Pinpoint the cell where the given text exists, returning its [x, y] midpoint coordinate. 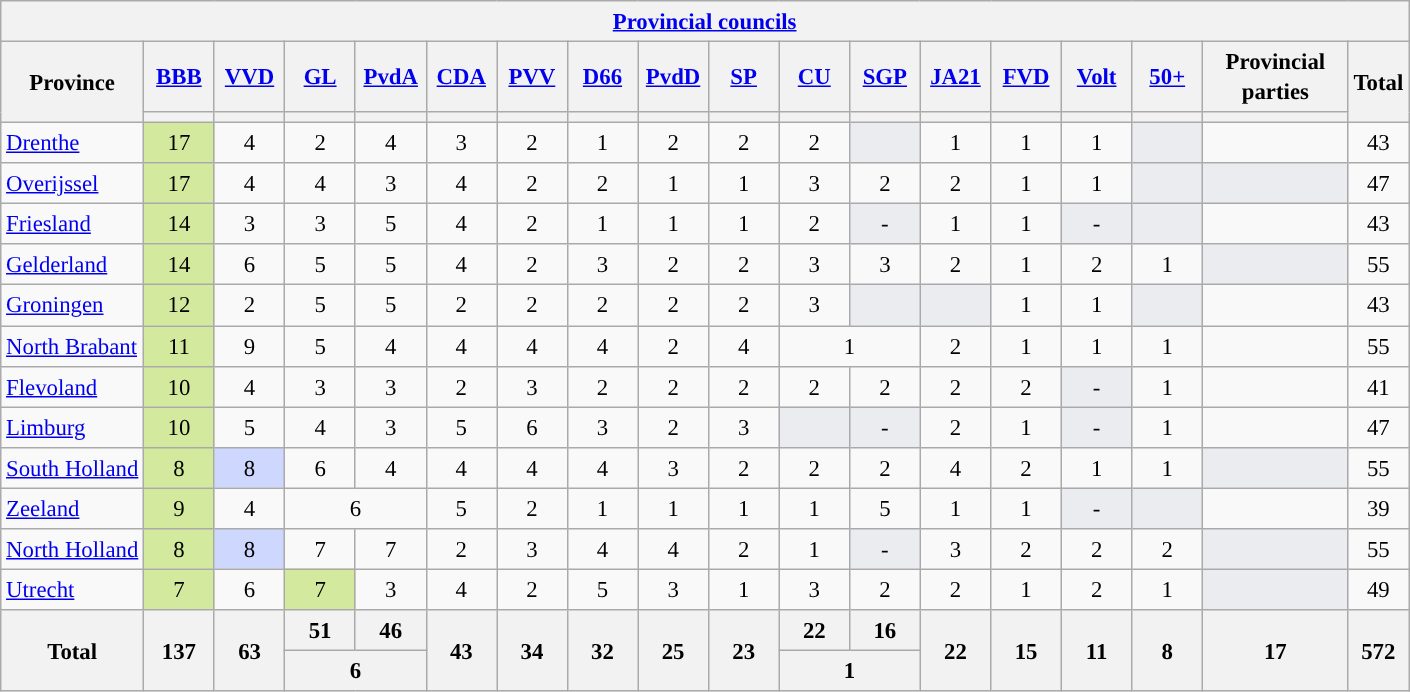
Overijssel [72, 184]
BBB [180, 78]
VVD [250, 78]
Limburg [72, 428]
51 [320, 630]
34 [532, 650]
41 [1378, 386]
23 [744, 650]
Province [72, 82]
CDA [462, 78]
Groningen [72, 306]
FVD [1026, 78]
15 [1026, 650]
137 [180, 650]
CU [814, 78]
North Brabant [72, 346]
Zeeland [72, 508]
Friesland [72, 224]
Drenthe [72, 144]
D66 [602, 78]
PvdD [674, 78]
49 [1378, 590]
PVV [532, 78]
South Holland [72, 468]
JA21 [956, 78]
25 [674, 650]
16 [886, 630]
50+ [1168, 78]
PvdA [390, 78]
12 [180, 306]
Volt [1096, 78]
39 [1378, 508]
32 [602, 650]
Gelderland [72, 264]
Provincial councils [705, 22]
46 [390, 630]
63 [250, 650]
SP [744, 78]
Flevoland [72, 386]
Provincial parties [1276, 78]
572 [1378, 650]
SGP [886, 78]
GL [320, 78]
North Holland [72, 550]
Utrecht [72, 590]
